Return the (X, Y) coordinate for the center point of the cell that contains the specified text.  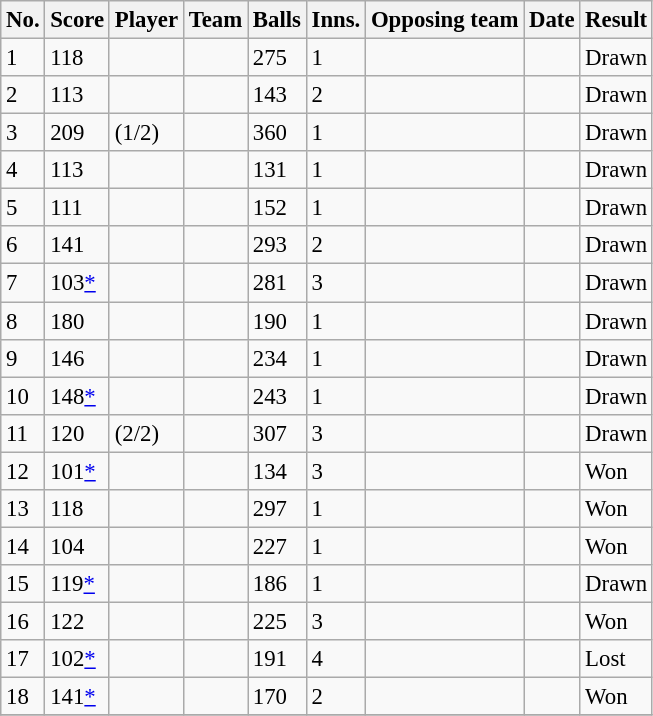
148* (78, 396)
141 (78, 245)
275 (278, 58)
Date (552, 20)
5 (23, 208)
15 (23, 584)
Player (146, 20)
234 (278, 358)
180 (78, 321)
281 (278, 283)
141* (78, 697)
101* (78, 471)
103* (78, 283)
Inns. (336, 20)
16 (23, 621)
12 (23, 471)
7 (23, 283)
190 (278, 321)
Team (215, 20)
209 (78, 133)
146 (78, 358)
Score (78, 20)
No. (23, 20)
Balls (278, 20)
104 (78, 546)
(1/2) (146, 133)
186 (278, 584)
131 (278, 170)
8 (23, 321)
225 (278, 621)
191 (278, 659)
120 (78, 433)
17 (23, 659)
152 (278, 208)
Result (616, 20)
14 (23, 546)
307 (278, 433)
18 (23, 697)
297 (278, 509)
119* (78, 584)
(2/2) (146, 433)
143 (278, 95)
6 (23, 245)
134 (278, 471)
293 (278, 245)
170 (278, 697)
9 (23, 358)
243 (278, 396)
122 (78, 621)
Lost (616, 659)
111 (78, 208)
227 (278, 546)
360 (278, 133)
11 (23, 433)
Opposing team (445, 20)
102* (78, 659)
10 (23, 396)
13 (23, 509)
